Pinpoint the cell where the given text exists, returning its [X, Y] midpoint coordinate. 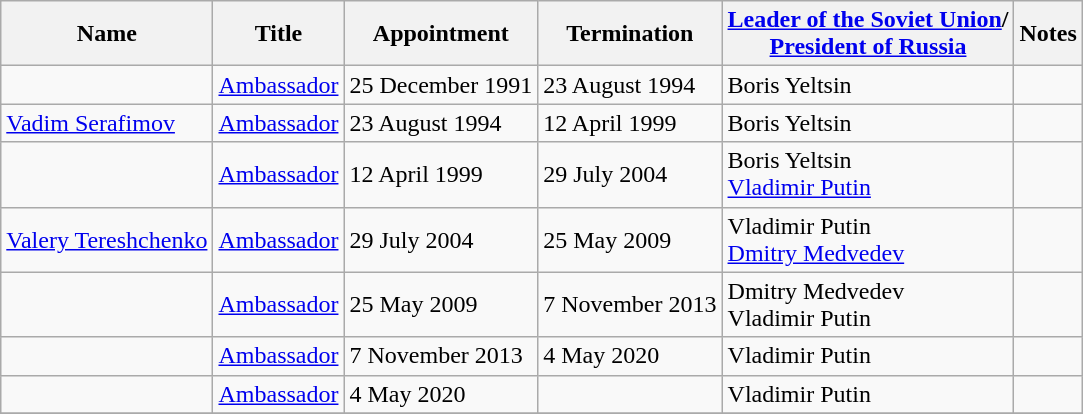
Notes [1048, 34]
Title [278, 34]
Termination [630, 34]
Leader of the Soviet Union/President of Russia [868, 34]
25 December 1991 [441, 85]
Boris YeltsinVladimir Putin [868, 174]
Valery Tereshchenko [107, 240]
Dmitry MedvedevVladimir Putin [868, 304]
Name [107, 34]
Appointment [441, 34]
Vladimir PutinDmitry Medvedev [868, 240]
Vadim Serafimov [107, 123]
